Return the (X, Y) coordinate for the center point of the cell that contains the specified text.  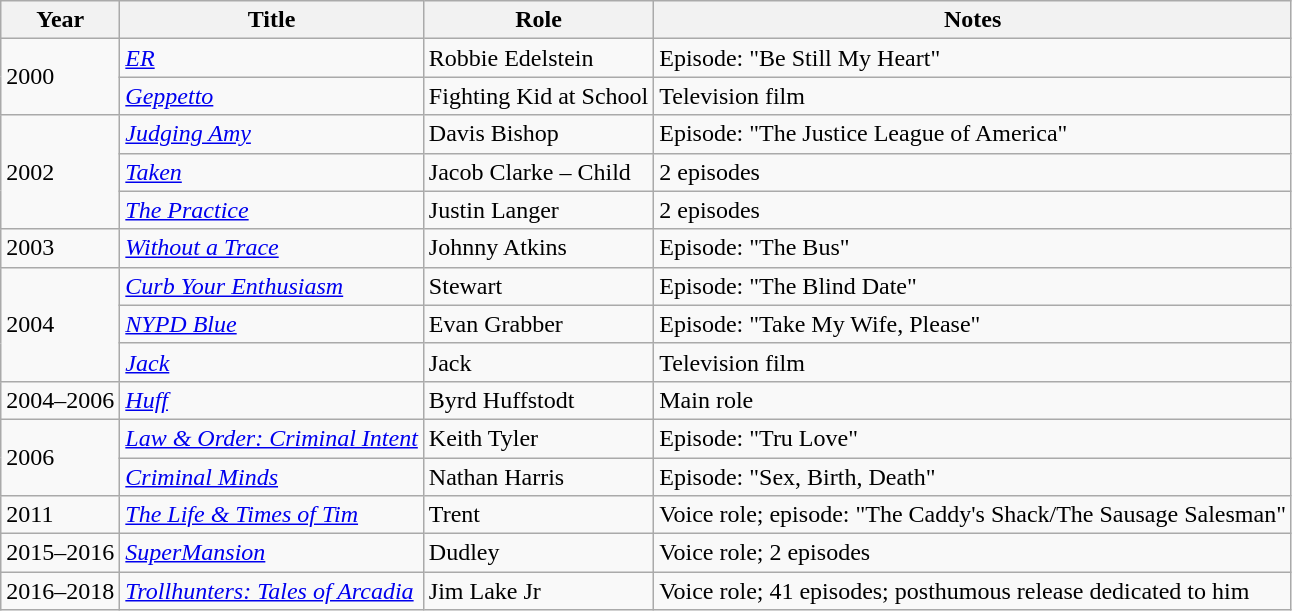
The Practice (272, 210)
Justin Langer (538, 210)
Stewart (538, 286)
Title (272, 20)
Jim Lake Jr (538, 591)
Keith Tyler (538, 438)
Without a Trace (272, 248)
Johnny Atkins (538, 248)
2006 (60, 457)
ER (272, 58)
Huff (272, 400)
Byrd Huffstodt (538, 400)
The Life & Times of Tim (272, 515)
Episode: "The Bus" (973, 248)
Judging Amy (272, 134)
2002 (60, 172)
Robbie Edelstein (538, 58)
Notes (973, 20)
NYPD Blue (272, 324)
2015–2016 (60, 553)
Voice role; 41 episodes; posthumous release dedicated to him (973, 591)
Role (538, 20)
Jacob Clarke – Child (538, 172)
Trollhunters: Tales of Arcadia (272, 591)
Nathan Harris (538, 477)
2000 (60, 77)
Episode: "Sex, Birth, Death" (973, 477)
2011 (60, 515)
Criminal Minds (272, 477)
2004 (60, 324)
Dudley (538, 553)
Episode: "Take My Wife, Please" (973, 324)
Trent (538, 515)
Episode: "Be Still My Heart" (973, 58)
Evan Grabber (538, 324)
Year (60, 20)
Davis Bishop (538, 134)
Episode: "The Blind Date" (973, 286)
Voice role; episode: "The Caddy's Shack/The Sausage Salesman" (973, 515)
Fighting Kid at School (538, 96)
Main role (973, 400)
Voice role; 2 episodes (973, 553)
2016–2018 (60, 591)
Episode: "Tru Love" (973, 438)
Law & Order: Criminal Intent (272, 438)
Episode: "The Justice League of America" (973, 134)
2003 (60, 248)
Curb Your Enthusiasm (272, 286)
2004–2006 (60, 400)
Geppetto (272, 96)
Taken (272, 172)
SuperMansion (272, 553)
